Search for the cell housing the specified text and yield its [X, Y] center coordinate. 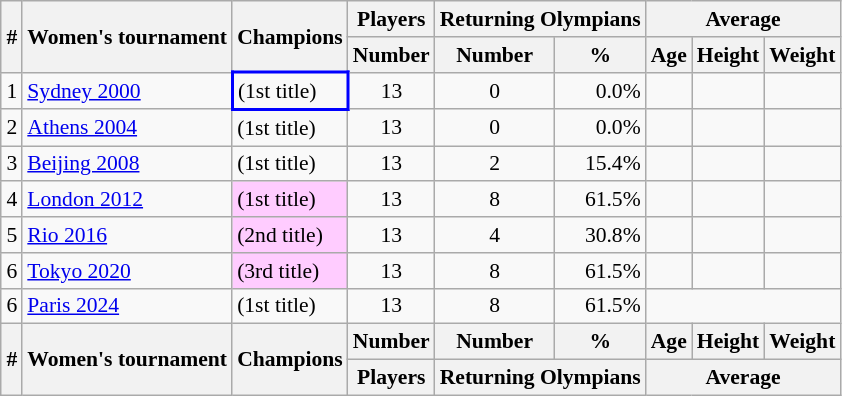
Sydney 2000 [127, 90]
Athens 2004 [127, 128]
1 [12, 90]
(2nd title) [290, 235]
5 [12, 235]
3 [12, 164]
Beijing 2008 [127, 164]
Tokyo 2020 [127, 271]
(3rd title) [290, 271]
Rio 2016 [127, 235]
30.8% [600, 235]
15.4% [600, 164]
Paris 2024 [127, 306]
London 2012 [127, 200]
